From the cell containing the given text, extract its center point as (x, y) coordinate. 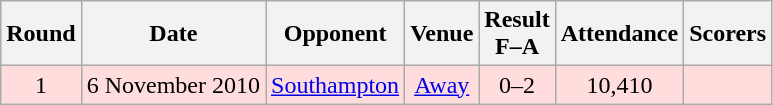
Scorers (728, 34)
6 November 2010 (173, 85)
Date (173, 34)
Opponent (336, 34)
Venue (442, 34)
Attendance (619, 34)
10,410 (619, 85)
1 (41, 85)
0–2 (517, 85)
Round (41, 34)
Southampton (336, 85)
Away (442, 85)
ResultF–A (517, 34)
